Pinpoint the cell where the given text exists, returning its [x, y] midpoint coordinate. 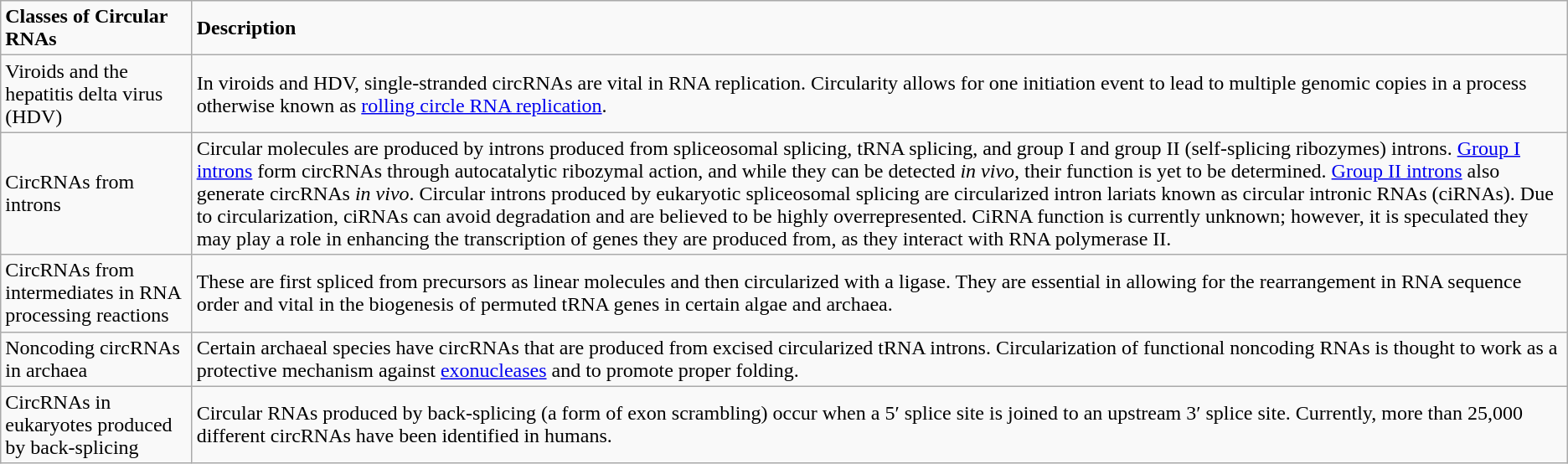
Classes of Circular RNAs [96, 28]
CircRNAs in eukaryotes produced by back-splicing [96, 425]
CircRNAs from introns [96, 193]
Noncoding circRNAs in archaea [96, 358]
Viroids and the hepatitis delta virus (HDV) [96, 94]
Description [879, 28]
CircRNAs from intermediates in RNA processing reactions [96, 293]
